From the cell containing the given text, extract its center point as (x, y) coordinate. 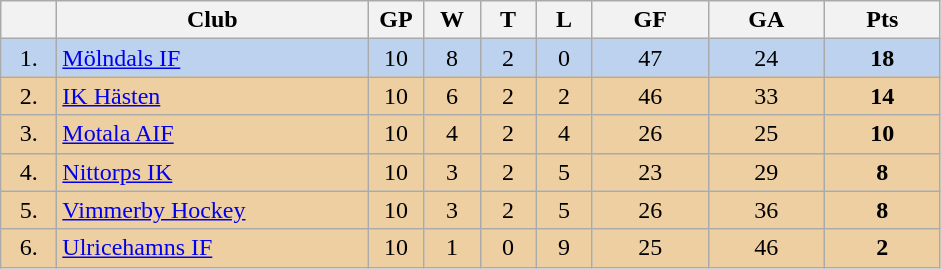
Nittorps IK (212, 172)
33 (766, 96)
36 (766, 210)
2. (29, 96)
GP (396, 20)
GA (766, 20)
W (452, 20)
1. (29, 58)
6. (29, 248)
Motala AIF (212, 134)
18 (882, 58)
23 (650, 172)
Mölndals IF (212, 58)
Ulricehamns IF (212, 248)
9 (564, 248)
L (564, 20)
14 (882, 96)
29 (766, 172)
Pts (882, 20)
IK Hästen (212, 96)
Vimmerby Hockey (212, 210)
47 (650, 58)
3. (29, 134)
24 (766, 58)
T (508, 20)
GF (650, 20)
Club (212, 20)
4. (29, 172)
5. (29, 210)
1 (452, 248)
6 (452, 96)
